Detect which cell encompasses the target text, then output its (X, Y) center coordinate. 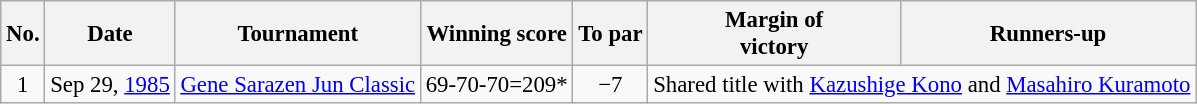
Runners-up (1048, 34)
1 (23, 85)
Tournament (298, 34)
Date (110, 34)
69-70-70=209* (496, 85)
Gene Sarazen Jun Classic (298, 85)
Winning score (496, 34)
Sep 29, 1985 (110, 85)
No. (23, 34)
Shared title with Kazushige Kono and Masahiro Kuramoto (922, 85)
−7 (610, 85)
Margin ofvictory (774, 34)
To par (610, 34)
